Provide the (x, y) coordinate of the cell's center where the given text is located.  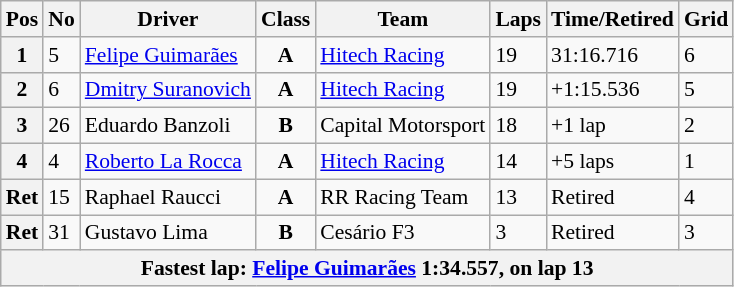
13 (518, 197)
Cesário F3 (402, 233)
15 (62, 197)
Grid (706, 19)
31 (62, 233)
Raphael Raucci (168, 197)
Laps (518, 19)
Class (286, 19)
18 (518, 126)
26 (62, 126)
Pos (22, 19)
Time/Retired (612, 19)
Felipe Guimarães (168, 55)
Roberto La Rocca (168, 162)
RR Racing Team (402, 197)
14 (518, 162)
+5 laps (612, 162)
Capital Motorsport (402, 126)
No (62, 19)
Eduardo Banzoli (168, 126)
Dmitry Suranovich (168, 90)
+1 lap (612, 126)
+1:15.536 (612, 90)
Driver (168, 19)
31:16.716 (612, 55)
Fastest lap: Felipe Guimarães 1:34.557, on lap 13 (368, 269)
Gustavo Lima (168, 233)
Team (402, 19)
